Find where the given text appears and provide that cell's center as [x, y] coordinate. 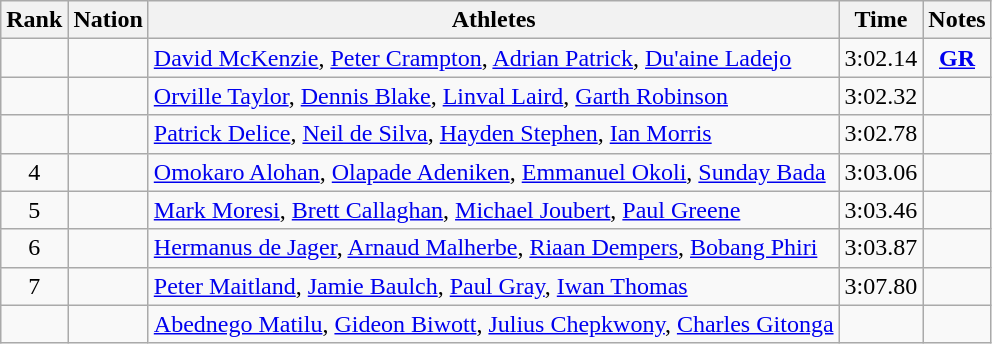
5 [34, 210]
Time [881, 20]
David McKenzie, Peter Crampton, Adrian Patrick, Du'aine Ladejo [494, 58]
Hermanus de Jager, Arnaud Malherbe, Riaan Dempers, Bobang Phiri [494, 248]
Athletes [494, 20]
Omokaro Alohan, Olapade Adeniken, Emmanuel Okoli, Sunday Bada [494, 172]
Patrick Delice, Neil de Silva, Hayden Stephen, Ian Morris [494, 134]
3:02.32 [881, 96]
3:07.80 [881, 286]
3:02.78 [881, 134]
Peter Maitland, Jamie Baulch, Paul Gray, Iwan Thomas [494, 286]
3:02.14 [881, 58]
GR [957, 58]
Notes [957, 20]
3:03.87 [881, 248]
Rank [34, 20]
3:03.46 [881, 210]
Abednego Matilu, Gideon Biwott, Julius Chepkwony, Charles Gitonga [494, 324]
6 [34, 248]
Orville Taylor, Dennis Blake, Linval Laird, Garth Robinson [494, 96]
3:03.06 [881, 172]
4 [34, 172]
Mark Moresi, Brett Callaghan, Michael Joubert, Paul Greene [494, 210]
7 [34, 286]
Nation [108, 20]
